Identify which cell holds the provided text, then report its (X, Y) central coordinate. 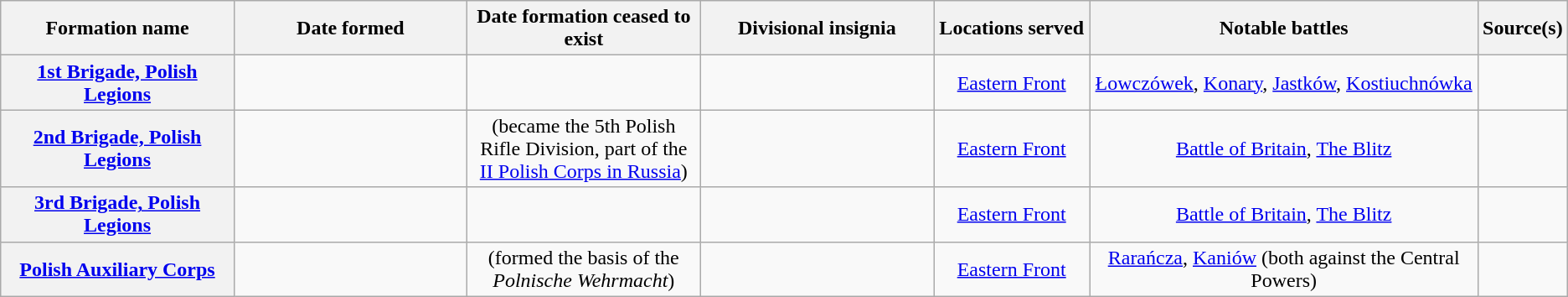
Polish Auxiliary Corps (117, 268)
Date formed (350, 29)
(formed the basis of the Polnische Wehrmacht) (583, 268)
Łowczówek, Konary, Jastków, Kostiuchnówka (1284, 82)
3rd Brigade, Polish Legions (117, 215)
Formation name (117, 29)
Date formation ceased to exist (583, 29)
Rarańcza, Kaniów (both against the Central Powers) (1284, 268)
Notable battles (1284, 29)
Locations served (1012, 29)
2nd Brigade, Polish Legions (117, 148)
Source(s) (1523, 29)
(became the 5th Polish Rifle Division, part of the II Polish Corps in Russia) (583, 148)
1st Brigade, Polish Legions (117, 82)
Divisional insignia (818, 29)
